Pinpoint the cell where the given text exists, returning its (x, y) midpoint coordinate. 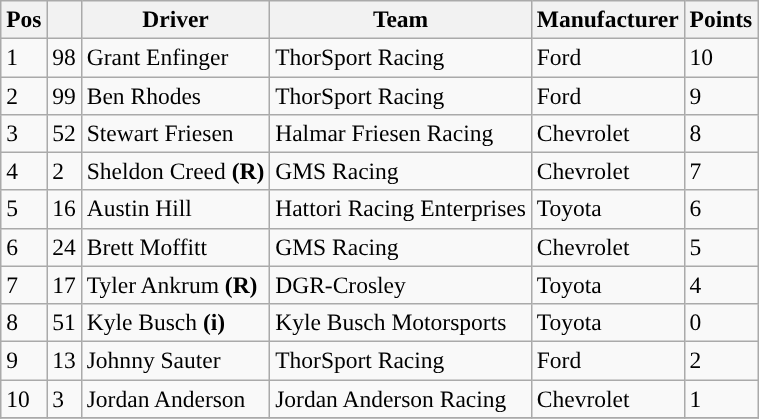
Tyler Ankrum (R) (175, 285)
Jordan Anderson (175, 398)
17 (64, 285)
Pos (24, 19)
Ben Rhodes (175, 95)
Kyle Busch (i) (175, 322)
0 (721, 322)
Grant Enfinger (175, 57)
51 (64, 322)
DGR-Crosley (401, 285)
99 (64, 95)
Points (721, 19)
Stewart Friesen (175, 133)
16 (64, 209)
Halmar Friesen Racing (401, 133)
98 (64, 57)
13 (64, 360)
Jordan Anderson Racing (401, 398)
Johnny Sauter (175, 360)
Team (401, 19)
52 (64, 133)
Driver (175, 19)
Austin Hill (175, 209)
24 (64, 247)
Hattori Racing Enterprises (401, 209)
Brett Moffitt (175, 247)
Manufacturer (608, 19)
Kyle Busch Motorsports (401, 322)
Sheldon Creed (R) (175, 171)
